Return the [x, y] coordinate for the center point of the cell that contains the specified text.  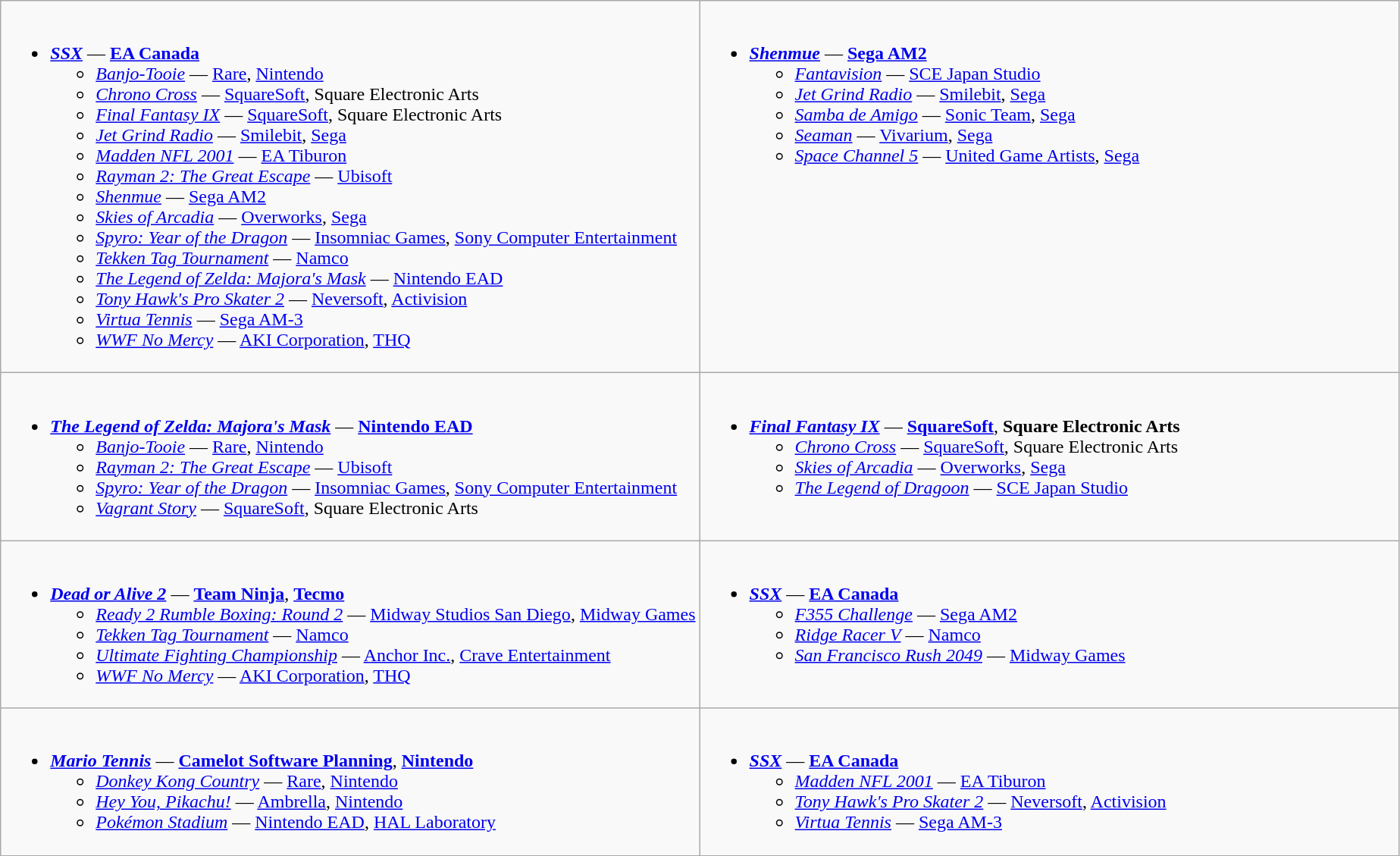
SSX — EA CanadaF355 Challenge — Sega AM2Ridge Racer V — NamcoSan Francisco Rush 2049 — Midway Games [1049, 625]
SSX — EA CanadaMadden NFL 2001 — EA TiburonTony Hawk's Pro Skater 2 — Neversoft, ActivisionVirtua Tennis — Sega AM-3 [1049, 782]
